Output the [X, Y] coordinate of the center of the cell containing the given text.  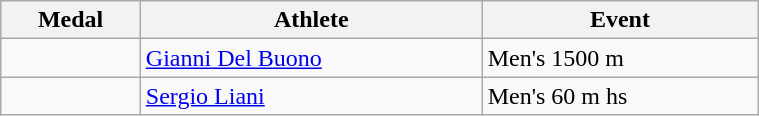
Sergio Liani [311, 96]
Event [620, 20]
Men's 60 m hs [620, 96]
Athlete [311, 20]
Gianni Del Buono [311, 58]
Men's 1500 m [620, 58]
Medal [71, 20]
